Capture the cell that displays the provided text and extract its [x, y] central coordinate. 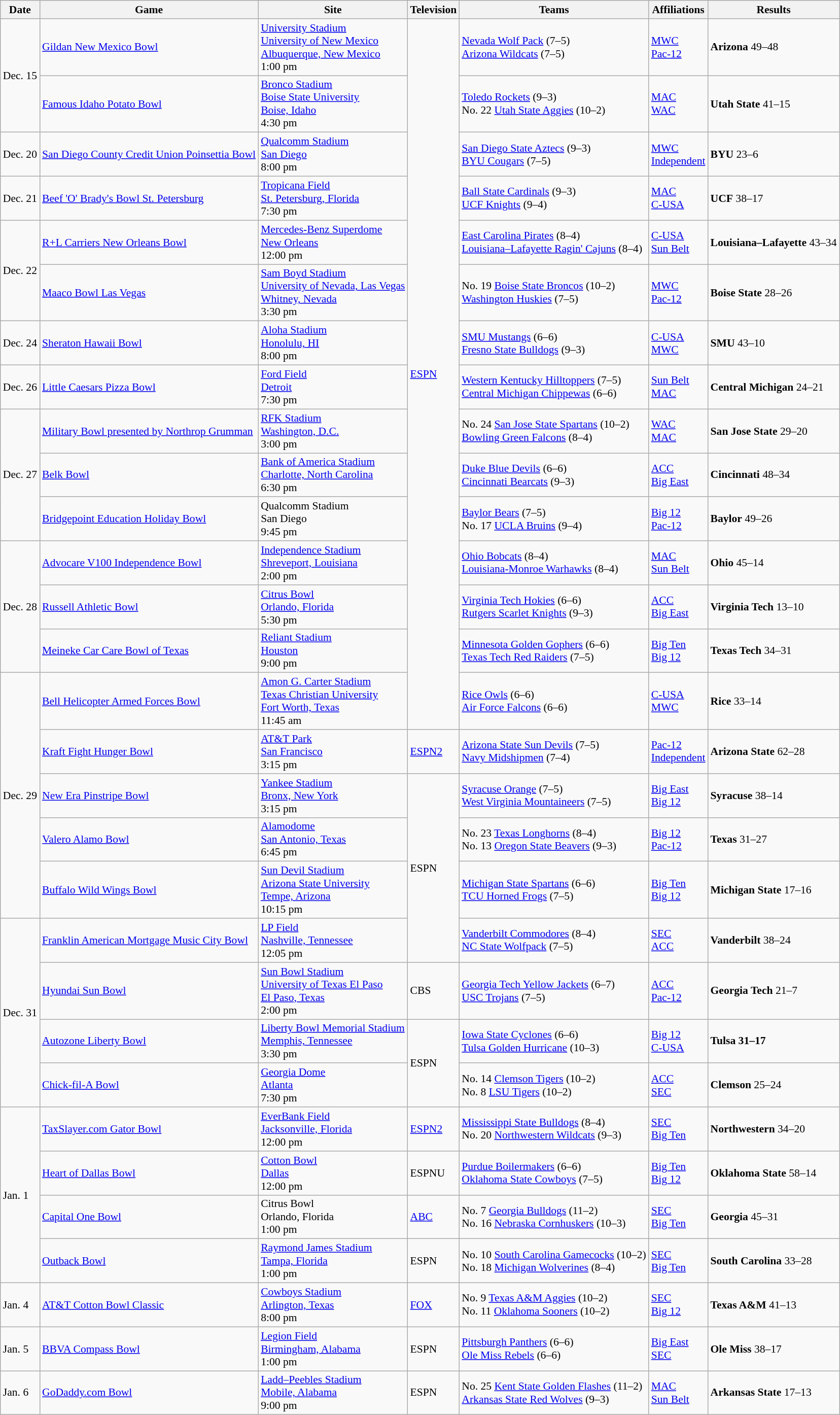
Capital One Bowl [149, 1217]
Pittsburgh Panthers (6–6)Ole Miss Rebels (6–6) [554, 1349]
Georgia DomeAtlanta7:30 pm [333, 1086]
Dec. 21 [20, 199]
Maaco Bowl Las Vegas [149, 293]
Dec. 31 [20, 1013]
Ohio Bobcats (8–4)Louisiana-Monroe Warhawks (8–4) [554, 563]
Purdue Boilermakers (6–6)Oklahoma State Cowboys (7–5) [554, 1173]
AlamodomeSan Antonio, Texas6:45 pm [333, 839]
Vanderbilt 38–24 [774, 941]
Site [333, 10]
R+L Carriers New Orleans Bowl [149, 243]
Syracuse Orange (7–5)West Virginia Mountaineers (7–5) [554, 796]
Dec. 29 [20, 796]
TaxSlayer.com Gator Bowl [149, 1129]
Mississippi State Bulldogs (8–4)No. 20 Northwestern Wildcats (9–3) [554, 1129]
Georgia Tech 21–7 [774, 991]
Western Kentucky Hilltoppers (7–5)Central Michigan Chippewas (6–6) [554, 388]
Little Caesars Pizza Bowl [149, 388]
Cincinnati 48–34 [774, 475]
Cotton BowlDallas12:00 pm [333, 1173]
Dec. 27 [20, 475]
Sun Bowl StadiumUniversity of Texas El PasoEl Paso, Texas2:00 pm [333, 991]
BYU 23–6 [774, 154]
Jan. 5 [20, 1349]
Hyundai Sun Bowl [149, 991]
South Carolina 33–28 [774, 1261]
Dec. 22 [20, 271]
Clemson 25–24 [774, 1086]
Dec. 15 [20, 76]
Northwestern 34–20 [774, 1129]
ESPNU [434, 1173]
Ball State Cardinals (9–3) UCF Knights (9–4) [554, 199]
AT&T Cotton Bowl Classic [149, 1305]
Television [434, 10]
Heart of Dallas Bowl [149, 1173]
Baylor 49–26 [774, 520]
No. 24 San Jose State Spartans (10–2)Bowling Green Falcons (8–4) [554, 431]
Raymond James StadiumTampa, Florida1:00 pm [333, 1261]
Amon G. Carter StadiumTexas Christian UniversityFort Worth, Texas11:45 am [333, 701]
Oklahoma State 58–14 [774, 1173]
Meineke Car Care Bowl of Texas [149, 650]
Results [774, 10]
Bank of America StadiumCharlotte, North Carolina6:30 pm [333, 475]
Citrus BowlOrlando, Florida5:30 pm [333, 607]
No. 7 Georgia Bulldogs (11–2)No. 16 Nebraska Cornhuskers (10–3) [554, 1217]
Beef 'O' Brady's Bowl St. Petersburg [149, 199]
Date [20, 10]
Dec. 26 [20, 388]
Ford FieldDetroit7:30 pm [333, 388]
Ladd–Peebles StadiumMobile, Alabama9:00 pm [333, 1393]
Kraft Fight Hunger Bowl [149, 752]
Outback Bowl [149, 1261]
Arizona State Sun Devils (7–5)Navy Midshipmen (7–4) [554, 752]
University StadiumUniversity of New MexicoAlbuquerque, New Mexico1:00 pm [333, 47]
Big 12C-USA [679, 1041]
No. 10 South Carolina Gamecocks (10–2)No. 18 Michigan Wolverines (8–4) [554, 1261]
Qualcomm StadiumSan Diego8:00 pm [333, 154]
Louisiana–Lafayette 43–34 [774, 243]
ACCPac-12 [679, 991]
Yankee StadiumBronx, New York3:15 pm [333, 796]
Sam Boyd StadiumUniversity of Nevada, Las VegasWhitney, Nevada3:30 pm [333, 293]
Franklin American Mortgage Music City Bowl [149, 941]
C-USASun Belt [679, 243]
Virginia Tech 13–10 [774, 607]
Gildan New Mexico Bowl [149, 47]
SECACC [679, 941]
WACMAC [679, 431]
Famous Idaho Potato Bowl [149, 104]
AT&T ParkSan Francisco3:15 pm [333, 752]
LP FieldNashville, Tennessee12:05 pm [333, 941]
Iowa State Cyclones (6–6)Tulsa Golden Hurricane (10–3) [554, 1041]
Michigan State Spartans (6–6)TCU Horned Frogs (7–5) [554, 890]
San Jose State 29–20 [774, 431]
Central Michigan 24–21 [774, 388]
Game [149, 10]
Utah State 41–15 [774, 104]
Military Bowl presented by Northrop Grumman [149, 431]
No. 14 Clemson Tigers (10–2)No. 8 LSU Tigers (10–2) [554, 1086]
Big EastSEC [679, 1349]
BBVA Compass Bowl [149, 1349]
No. 23 Texas Longhorns (8–4)No. 13 Oregon State Beavers (9–3) [554, 839]
Arizona 49–48 [774, 47]
Jan. 4 [20, 1305]
Sheraton Hawaii Bowl [149, 343]
Belk Bowl [149, 475]
SMU 43–10 [774, 343]
Texas 31–27 [774, 839]
Nevada Wolf Pack (7–5)Arizona Wildcats (7–5) [554, 47]
Advocare V100 Independence Bowl [149, 563]
Qualcomm StadiumSan Diego9:45 pm [333, 520]
No. 25 Kent State Golden Flashes (11–2)Arkansas State Red Wolves (9–3) [554, 1393]
Sun BeltMAC [679, 388]
Liberty Bowl Memorial StadiumMemphis, Tennessee3:30 pm [333, 1041]
MWCIndependent [679, 154]
Pac-12Independent [679, 752]
Toledo Rockets (9–3) No. 22 Utah State Aggies (10–2) [554, 104]
Georgia 45–31 [774, 1217]
FOX [434, 1305]
MACC-USA [679, 199]
Jan. 6 [20, 1393]
Duke Blue Devils (6–6)Cincinnati Bearcats (9–3) [554, 475]
Bridgepoint Education Holiday Bowl [149, 520]
Rice Owls (6–6)Air Force Falcons (6–6) [554, 701]
Arkansas State 17–13 [774, 1393]
EverBank FieldJacksonville, Florida12:00 pm [333, 1129]
New Era Pinstripe Bowl [149, 796]
Ole Miss 38–17 [774, 1349]
UCF 38–17 [774, 199]
Boise State 28–26 [774, 293]
GoDaddy.com Bowl [149, 1393]
Michigan State 17–16 [774, 890]
Dec. 24 [20, 343]
Arizona State 62–28 [774, 752]
Georgia Tech Yellow Jackets (6–7)USC Trojans (7–5) [554, 991]
Tulsa 31–17 [774, 1041]
Syracuse 38–14 [774, 796]
San Diego County Credit Union Poinsettia Bowl [149, 154]
SMU Mustangs (6–6)Fresno State Bulldogs (9–3) [554, 343]
Tropicana FieldSt. Petersburg, Florida7:30 pm [333, 199]
Dec. 28 [20, 607]
Independence StadiumShreveport, Louisiana2:00 pm [333, 563]
CBS [434, 991]
Texas Tech 34–31 [774, 650]
Bell Helicopter Armed Forces Bowl [149, 701]
Citrus BowlOrlando, Florida1:00 pm [333, 1217]
MACWAC [679, 104]
Vanderbilt Commodores (8–4)NC State Wolfpack (7–5) [554, 941]
San Diego State Aztecs (9–3)BYU Cougars (7–5) [554, 154]
Virginia Tech Hokies (6–6)Rutgers Scarlet Knights (9–3) [554, 607]
Sun Devil StadiumArizona State UniversityTempe, Arizona10:15 pm [333, 890]
RFK StadiumWashington, D.C.3:00 pm [333, 431]
Minnesota Golden Gophers (6–6)Texas Tech Red Raiders (7–5) [554, 650]
Teams [554, 10]
Jan. 1 [20, 1195]
Ohio 45–14 [774, 563]
No. 19 Boise State Broncos (10–2) Washington Huskies (7–5) [554, 293]
Buffalo Wild Wings Bowl [149, 890]
East Carolina Pirates (8–4)Louisiana–Lafayette Ragin' Cajuns (8–4) [554, 243]
ACCSEC [679, 1086]
Dec. 20 [20, 154]
Chick-fil-A Bowl [149, 1086]
Baylor Bears (7–5)No. 17 UCLA Bruins (9–4) [554, 520]
No. 9 Texas A&M Aggies (10–2)No. 11 Oklahoma Sooners (10–2) [554, 1305]
Mercedes-Benz SuperdomeNew Orleans12:00 pm [333, 243]
Affiliations [679, 10]
Reliant StadiumHouston9:00 pm [333, 650]
ABC [434, 1217]
Cowboys StadiumArlington, Texas8:00 pm [333, 1305]
Big EastBig 12 [679, 796]
Rice 33–14 [774, 701]
Autozone Liberty Bowl [149, 1041]
Russell Athletic Bowl [149, 607]
Bronco StadiumBoise State UniversityBoise, Idaho4:30 pm [333, 104]
Texas A&M 41–13 [774, 1305]
SECBig 12 [679, 1305]
Aloha StadiumHonolulu, HI8:00 pm [333, 343]
Legion FieldBirmingham, Alabama1:00 pm [333, 1349]
Valero Alamo Bowl [149, 839]
